Search for the cell housing the specified text and yield its (X, Y) center coordinate. 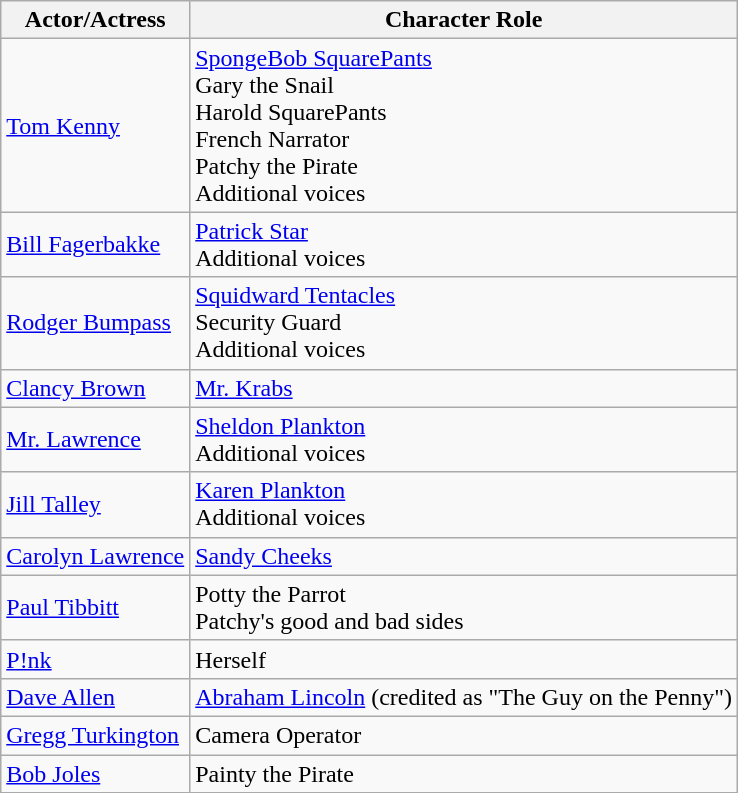
P!nk (96, 659)
Potty the ParrotPatchy's good and bad sides (464, 608)
Bill Fagerbakke (96, 244)
Carolyn Lawrence (96, 556)
Dave Allen (96, 697)
Herself (464, 659)
Rodger Bumpass (96, 323)
Mr. Krabs (464, 388)
Gregg Turkington (96, 735)
Character Role (464, 20)
Paul Tibbitt (96, 608)
Jill Talley (96, 504)
Sheldon PlanktonAdditional voices (464, 440)
Painty the Pirate (464, 773)
Squidward TentaclesSecurity GuardAdditional voices (464, 323)
SpongeBob SquarePantsGary the SnailHarold SquarePantsFrench NarratorPatchy the PirateAdditional voices (464, 126)
Abraham Lincoln (credited as "The Guy on the Penny") (464, 697)
Clancy Brown (96, 388)
Bob Joles (96, 773)
Karen PlanktonAdditional voices (464, 504)
Actor/Actress (96, 20)
Mr. Lawrence (96, 440)
Sandy Cheeks (464, 556)
Camera Operator (464, 735)
Patrick StarAdditional voices (464, 244)
Tom Kenny (96, 126)
